Output the (X, Y) coordinate of the center of the cell containing the given text.  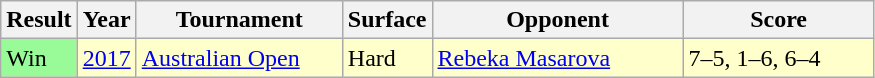
Australian Open (239, 58)
2017 (106, 58)
Surface (387, 20)
Win (39, 58)
Score (778, 20)
7–5, 1–6, 6–4 (778, 58)
Opponent (558, 20)
Rebeka Masarova (558, 58)
Tournament (239, 20)
Hard (387, 58)
Result (39, 20)
Year (106, 20)
